Identify which cell holds the provided text, then report its (X, Y) central coordinate. 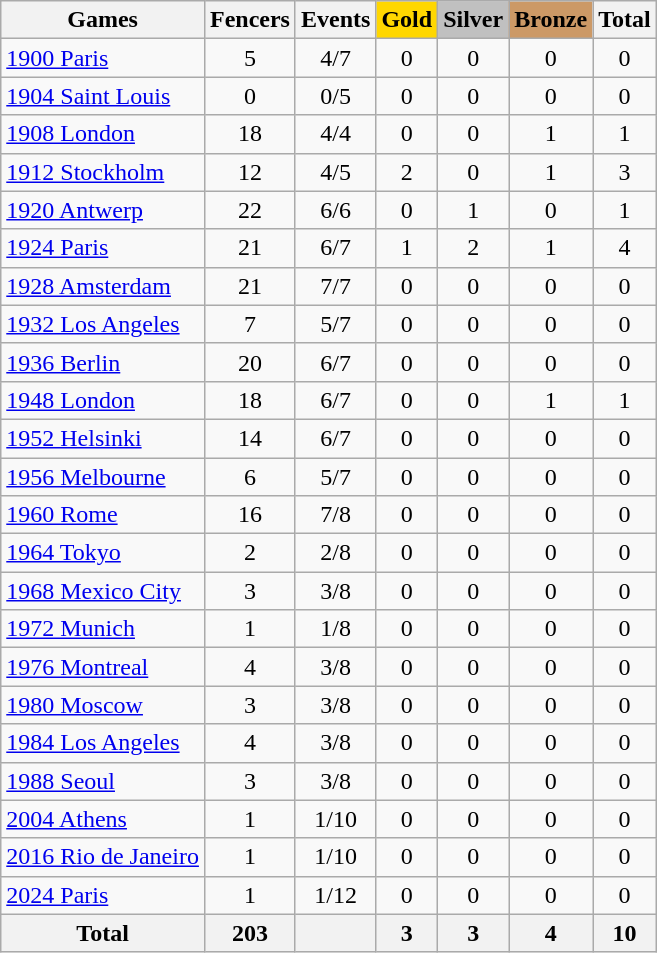
Silver (474, 20)
6 (250, 477)
203 (250, 933)
4/7 (335, 58)
Bronze (551, 20)
1972 Munich (103, 629)
Games (103, 20)
1936 Berlin (103, 362)
1956 Melbourne (103, 477)
7/8 (335, 515)
6/6 (335, 210)
0/5 (335, 96)
1984 Los Angeles (103, 743)
1964 Tokyo (103, 553)
1912 Stockholm (103, 172)
1932 Los Angeles (103, 324)
10 (625, 933)
7 (250, 324)
1/12 (335, 895)
1904 Saint Louis (103, 96)
1924 Paris (103, 248)
2/8 (335, 553)
7/7 (335, 286)
20 (250, 362)
1960 Rome (103, 515)
22 (250, 210)
12 (250, 172)
4/4 (335, 134)
1900 Paris (103, 58)
1952 Helsinki (103, 438)
16 (250, 515)
1976 Montreal (103, 667)
1948 London (103, 400)
1908 London (103, 134)
1/8 (335, 629)
1968 Mexico City (103, 591)
Fencers (250, 20)
1980 Moscow (103, 705)
14 (250, 438)
1920 Antwerp (103, 210)
4/5 (335, 172)
5 (250, 58)
1988 Seoul (103, 781)
2016 Rio de Janeiro (103, 857)
2024 Paris (103, 895)
1928 Amsterdam (103, 286)
Gold (407, 20)
2004 Athens (103, 819)
Events (335, 20)
